Return the [x, y] coordinate for the center point of the cell that contains the specified text.  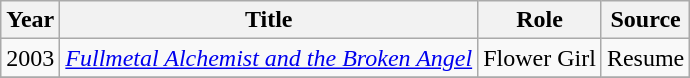
Resume [645, 58]
Fullmetal Alchemist and the Broken Angel [269, 58]
2003 [30, 58]
Year [30, 20]
Role [540, 20]
Source [645, 20]
Title [269, 20]
Flower Girl [540, 58]
